Search for the cell housing the specified text and yield its (x, y) center coordinate. 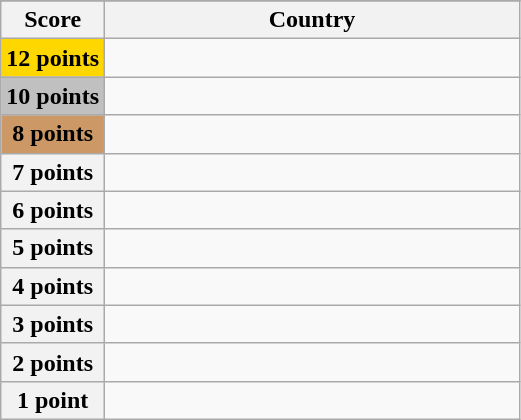
4 points (53, 286)
6 points (53, 210)
7 points (53, 172)
12 points (53, 58)
Country (312, 20)
Score (53, 20)
3 points (53, 324)
10 points (53, 96)
5 points (53, 248)
8 points (53, 134)
1 point (53, 400)
2 points (53, 362)
